Return the [X, Y] coordinate for the center point of the cell that contains the specified text.  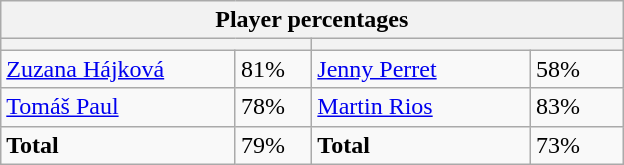
Jenny Perret [422, 69]
Zuzana Hájková [118, 69]
79% [273, 145]
83% [577, 107]
81% [273, 69]
78% [273, 107]
Tomáš Paul [118, 107]
73% [577, 145]
58% [577, 69]
Martin Rios [422, 107]
Player percentages [312, 20]
